Capture the cell that displays the provided text and extract its [x, y] central coordinate. 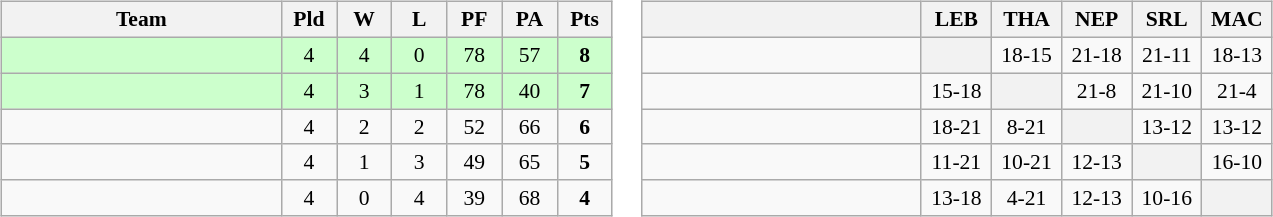
40 [530, 91]
LEB [956, 20]
18-15 [1026, 55]
8 [584, 55]
W [364, 20]
15-18 [956, 91]
Pld [308, 20]
21-10 [1167, 91]
7 [584, 91]
65 [530, 162]
21-8 [1097, 91]
THA [1026, 20]
11-21 [956, 162]
18-21 [956, 127]
18-13 [1237, 55]
8-21 [1026, 127]
21-4 [1237, 91]
5 [584, 162]
13-18 [956, 198]
10-21 [1026, 162]
21-11 [1167, 55]
39 [474, 198]
PF [474, 20]
57 [530, 55]
21-18 [1097, 55]
L [420, 20]
Pts [584, 20]
PA [530, 20]
16-10 [1237, 162]
66 [530, 127]
Team [141, 20]
10-16 [1167, 198]
4-21 [1026, 198]
6 [584, 127]
NEP [1097, 20]
52 [474, 127]
68 [530, 198]
49 [474, 162]
MAC [1237, 20]
SRL [1167, 20]
